Determine the [x, y] coordinate at the center of the cell enclosing the given text.  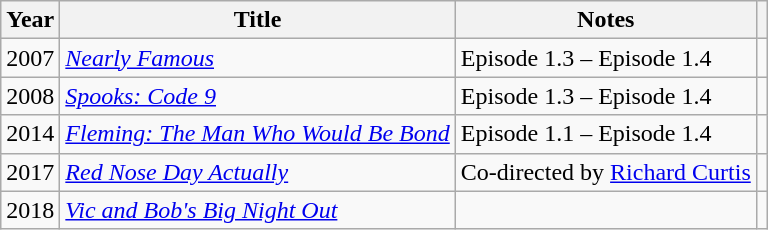
2014 [30, 134]
2007 [30, 58]
Vic and Bob's Big Night Out [258, 210]
Fleming: The Man Who Would Be Bond [258, 134]
Red Nose Day Actually [258, 172]
Spooks: Code 9 [258, 96]
Notes [606, 20]
Title [258, 20]
Co-directed by Richard Curtis [606, 172]
2008 [30, 96]
Year [30, 20]
Nearly Famous [258, 58]
2017 [30, 172]
Episode 1.1 – Episode 1.4 [606, 134]
2018 [30, 210]
